Extract the [X, Y] coordinate from the center of the cell holding the provided text.  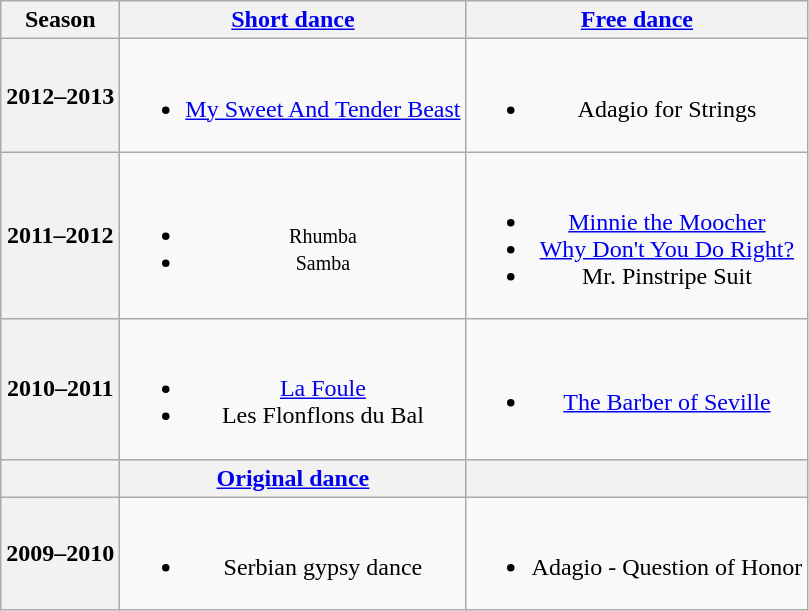
Free dance [637, 20]
Adagio for Strings [637, 96]
2011–2012 [60, 236]
Short dance [293, 20]
Season [60, 20]
Serbian gypsy dance [293, 554]
2012–2013 [60, 96]
Adagio - Question of Honor [637, 554]
2010–2011 [60, 389]
RhumbaSamba [293, 236]
2009–2010 [60, 554]
Original dance [293, 478]
Minnie the Moocher Why Don't You Do Right? Mr. Pinstripe Suit [637, 236]
The Barber of Seville [637, 389]
La Foule Les Flonflons du Bal [293, 389]
My Sweet And Tender Beast [293, 96]
